Extract the (x, y) coordinate from the center of the cell holding the provided text.  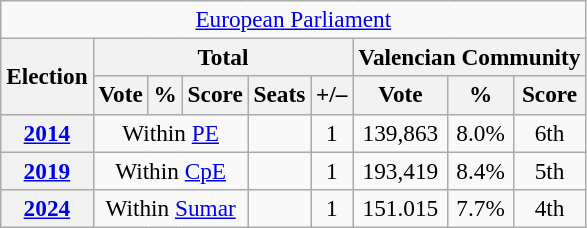
6th (550, 133)
European Parliament (294, 19)
Within CpE (170, 170)
Total (223, 57)
8.0% (480, 133)
2014 (47, 133)
+/– (332, 95)
139,863 (400, 133)
2019 (47, 170)
Within PE (170, 133)
151.015 (400, 208)
2024 (47, 208)
Election (47, 76)
Valencian Community (470, 57)
8.4% (480, 170)
Within Sumar (170, 208)
193,419 (400, 170)
4th (550, 208)
7.7% (480, 208)
5th (550, 170)
Seats (280, 95)
